Identify which cell holds the provided text, then report its (x, y) central coordinate. 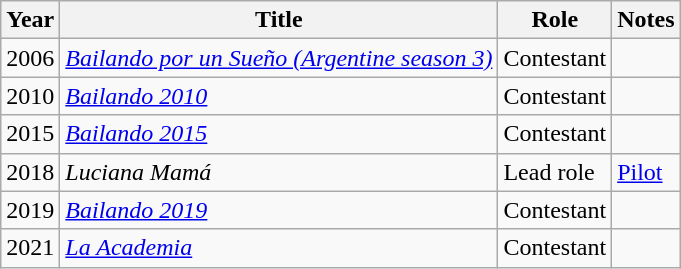
Title (279, 20)
Bailando 2010 (279, 96)
Bailando por un Sueño (Argentine season 3) (279, 58)
La Academia (279, 248)
Notes (646, 20)
Luciana Mamá (279, 172)
Lead role (555, 172)
Year (30, 20)
Pilot (646, 172)
2019 (30, 210)
2006 (30, 58)
2015 (30, 134)
Bailando 2015 (279, 134)
Bailando 2019 (279, 210)
2018 (30, 172)
Role (555, 20)
2010 (30, 96)
2021 (30, 248)
